Detect which cell encompasses the target text, then output its (X, Y) center coordinate. 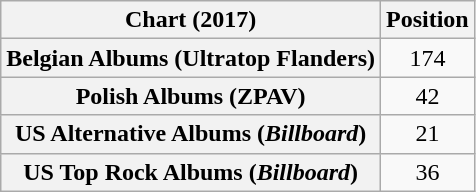
Position (428, 20)
174 (428, 58)
42 (428, 96)
21 (428, 134)
US Top Rock Albums (Billboard) (191, 172)
Chart (2017) (191, 20)
Polish Albums (ZPAV) (191, 96)
Belgian Albums (Ultratop Flanders) (191, 58)
US Alternative Albums (Billboard) (191, 134)
36 (428, 172)
